Determine the (x, y) coordinate at the center of the cell enclosing the given text.  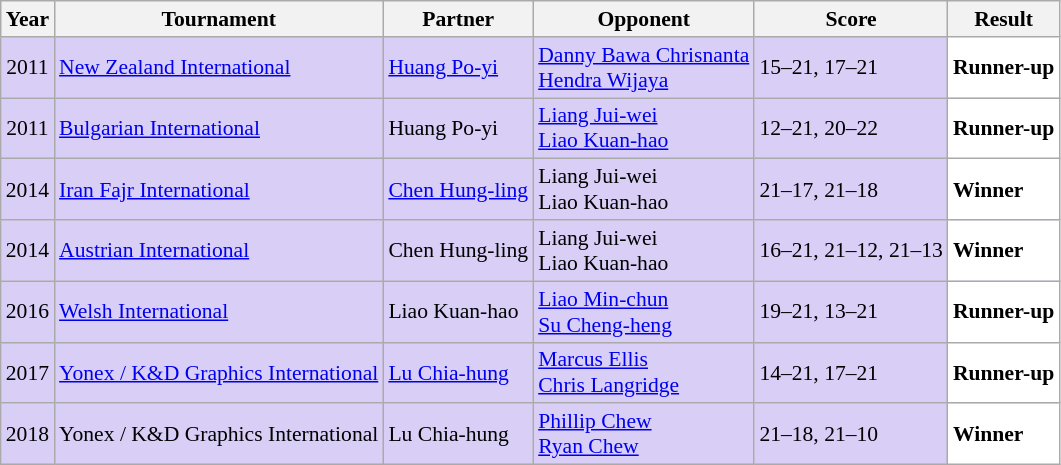
2016 (28, 312)
15–21, 17–21 (851, 68)
Phillip Chew Ryan Chew (644, 434)
Marcus Ellis Chris Langridge (644, 372)
12–21, 20–22 (851, 128)
Iran Fajr International (218, 190)
New Zealand International (218, 68)
Liao Kuan-hao (458, 312)
Partner (458, 19)
14–21, 17–21 (851, 372)
Result (1004, 19)
Austrian International (218, 250)
Year (28, 19)
Score (851, 19)
Bulgarian International (218, 128)
21–17, 21–18 (851, 190)
Danny Bawa Chrisnanta Hendra Wijaya (644, 68)
Tournament (218, 19)
19–21, 13–21 (851, 312)
2018 (28, 434)
21–18, 21–10 (851, 434)
16–21, 21–12, 21–13 (851, 250)
Opponent (644, 19)
2017 (28, 372)
Welsh International (218, 312)
Liao Min-chun Su Cheng-heng (644, 312)
